Determine the [x, y] coordinate at the center of the cell enclosing the given text.  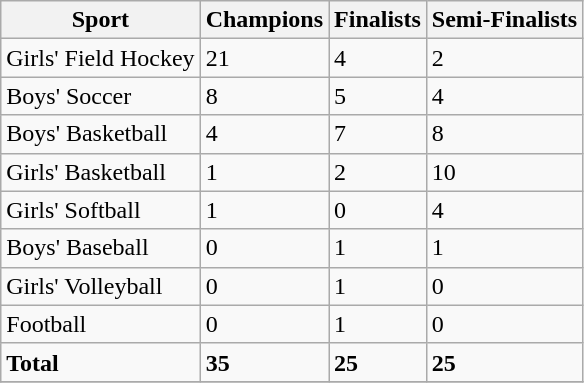
Football [100, 324]
Total [100, 362]
Champions [264, 20]
35 [264, 362]
Girls' Softball [100, 210]
21 [264, 58]
Boys' Soccer [100, 96]
Boys' Baseball [100, 248]
Boys' Basketball [100, 134]
10 [504, 172]
Girls' Basketball [100, 172]
Sport [100, 20]
7 [378, 134]
Finalists [378, 20]
Girls' Field Hockey [100, 58]
Semi-Finalists [504, 20]
Girls' Volleyball [100, 286]
5 [378, 96]
